For the text-containing cell, return its midpoint in (X, Y) coordinate format. 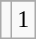
1 (24, 20)
